Identify which cell holds the provided text, then report its [x, y] central coordinate. 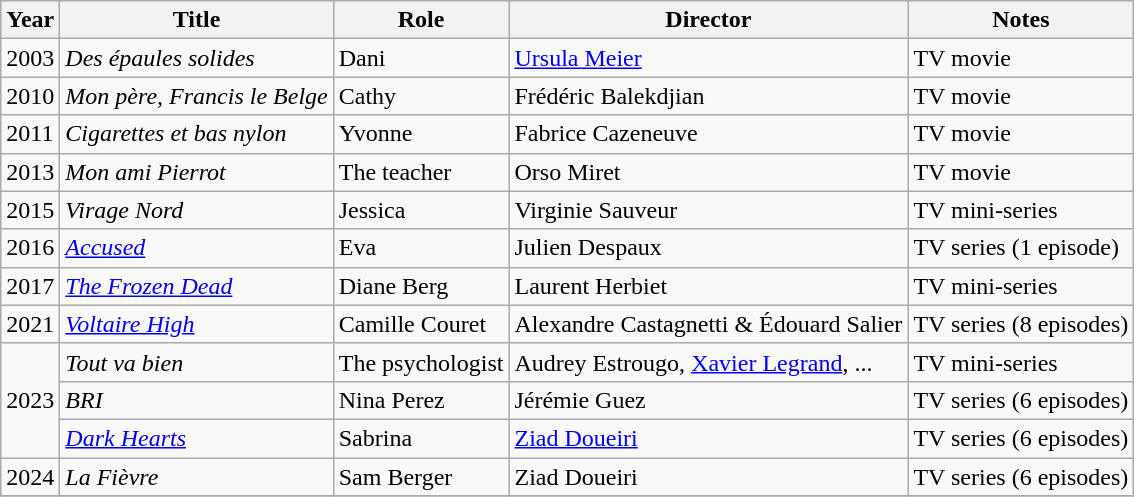
Orso Miret [708, 172]
Nina Perez [421, 400]
Jessica [421, 210]
Diane Berg [421, 286]
BRI [196, 400]
Alexandre Castagnetti & Édouard Salier [708, 324]
2021 [30, 324]
La Fièvre [196, 477]
Cathy [421, 96]
TV series (1 episode) [1021, 248]
Jérémie Guez [708, 400]
Title [196, 20]
2023 [30, 400]
Ursula Meier [708, 58]
Fabrice Cazeneuve [708, 134]
Frédéric Balekdjian [708, 96]
2024 [30, 477]
Dani [421, 58]
Julien Despaux [708, 248]
Audrey Estrougo, Xavier Legrand, ... [708, 362]
Cigarettes et bas nylon [196, 134]
The Frozen Dead [196, 286]
The teacher [421, 172]
Year [30, 20]
Director [708, 20]
The psychologist [421, 362]
2003 [30, 58]
2017 [30, 286]
Mon ami Pierrot [196, 172]
Yvonne [421, 134]
Virage Nord [196, 210]
Sam Berger [421, 477]
Des épaules solides [196, 58]
2010 [30, 96]
Mon père, Francis le Belge [196, 96]
2013 [30, 172]
Role [421, 20]
Laurent Herbiet [708, 286]
Accused [196, 248]
Camille Couret [421, 324]
TV series (8 episodes) [1021, 324]
2011 [30, 134]
Tout va bien [196, 362]
2016 [30, 248]
Voltaire High [196, 324]
Notes [1021, 20]
Sabrina [421, 438]
Virginie Sauveur [708, 210]
Eva [421, 248]
2015 [30, 210]
Dark Hearts [196, 438]
